Detect which cell encompasses the target text, then output its [X, Y] center coordinate. 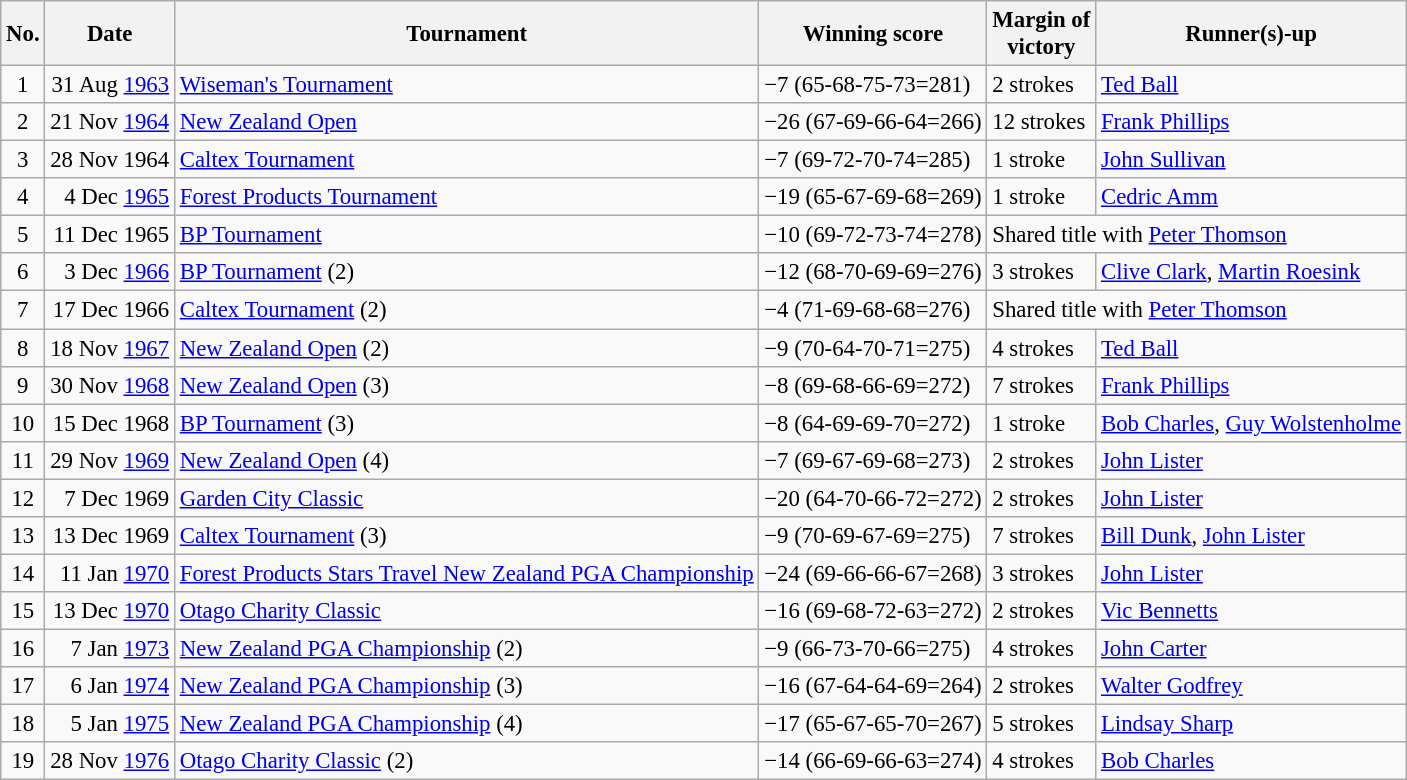
Bill Dunk, John Lister [1252, 536]
−10 (69-72-73-74=278) [873, 235]
Runner(s)-up [1252, 34]
3 [23, 160]
8 [23, 348]
7 [23, 310]
Clive Clark, Martin Roesink [1252, 273]
29 Nov 1969 [110, 460]
2 [23, 122]
5 Jan 1975 [110, 724]
New Zealand PGA Championship (3) [466, 686]
6 Jan 1974 [110, 686]
Vic Bennetts [1252, 611]
John Carter [1252, 648]
−12 (68-70-69-69=276) [873, 273]
19 [23, 761]
No. [23, 34]
Walter Godfrey [1252, 686]
−19 (65-67-69-68=269) [873, 197]
Wiseman's Tournament [466, 85]
−9 (66-73-70-66=275) [873, 648]
5 [23, 235]
New Zealand Open (4) [466, 460]
13 Dec 1970 [110, 611]
−16 (69-68-72-63=272) [873, 611]
Cedric Amm [1252, 197]
Garden City Classic [466, 498]
Margin ofvictory [1042, 34]
30 Nov 1968 [110, 385]
Otago Charity Classic (2) [466, 761]
John Sullivan [1252, 160]
16 [23, 648]
28 Nov 1976 [110, 761]
Lindsay Sharp [1252, 724]
−14 (66-69-66-63=274) [873, 761]
Forest Products Tournament [466, 197]
15 Dec 1968 [110, 423]
−17 (65-67-65-70=267) [873, 724]
7 Dec 1969 [110, 498]
11 [23, 460]
11 Jan 1970 [110, 573]
New Zealand Open (2) [466, 348]
6 [23, 273]
−7 (69-72-70-74=285) [873, 160]
Caltex Tournament (2) [466, 310]
14 [23, 573]
−9 (70-69-67-69=275) [873, 536]
18 [23, 724]
Date [110, 34]
17 Dec 1966 [110, 310]
1 [23, 85]
9 [23, 385]
−4 (71-69-68-68=276) [873, 310]
New Zealand Open (3) [466, 385]
15 [23, 611]
17 [23, 686]
13 Dec 1969 [110, 536]
BP Tournament (2) [466, 273]
12 [23, 498]
28 Nov 1964 [110, 160]
New Zealand Open [466, 122]
Caltex Tournament [466, 160]
−7 (65-68-75-73=281) [873, 85]
Bob Charles [1252, 761]
BP Tournament [466, 235]
−7 (69-67-69-68=273) [873, 460]
−8 (64-69-69-70=272) [873, 423]
7 Jan 1973 [110, 648]
−8 (69-68-66-69=272) [873, 385]
3 Dec 1966 [110, 273]
−16 (67-64-64-69=264) [873, 686]
−26 (67-69-66-64=266) [873, 122]
21 Nov 1964 [110, 122]
5 strokes [1042, 724]
4 Dec 1965 [110, 197]
10 [23, 423]
31 Aug 1963 [110, 85]
Tournament [466, 34]
BP Tournament (3) [466, 423]
New Zealand PGA Championship (4) [466, 724]
12 strokes [1042, 122]
Caltex Tournament (3) [466, 536]
Forest Products Stars Travel New Zealand PGA Championship [466, 573]
18 Nov 1967 [110, 348]
Winning score [873, 34]
New Zealand PGA Championship (2) [466, 648]
11 Dec 1965 [110, 235]
Otago Charity Classic [466, 611]
4 [23, 197]
−9 (70-64-70-71=275) [873, 348]
13 [23, 536]
−20 (64-70-66-72=272) [873, 498]
Bob Charles, Guy Wolstenholme [1252, 423]
−24 (69-66-66-67=268) [873, 573]
